Identify which cell holds the provided text, then report its (X, Y) central coordinate. 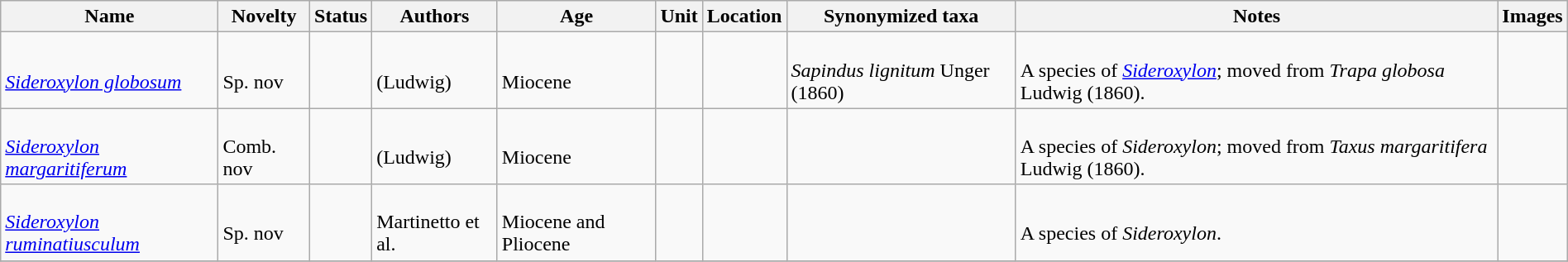
A species of Sideroxylon; moved from Trapa globosa Ludwig (1860). (1256, 70)
Status (341, 17)
Name (109, 17)
Age (576, 17)
A species of Sideroxylon. (1256, 222)
Comb. nov (265, 146)
Sapindus lignitum Unger (1860) (901, 70)
Unit (679, 17)
Synonymized taxa (901, 17)
Sideroxylon ruminatiusculum (109, 222)
Notes (1256, 17)
Authors (435, 17)
Sideroxylon globosum (109, 70)
Novelty (265, 17)
Miocene and Pliocene (576, 222)
Location (744, 17)
A species of Sideroxylon; moved from Taxus margaritifera Ludwig (1860). (1256, 146)
Images (1532, 17)
Sideroxylon margaritiferum (109, 146)
Martinetto et al. (435, 222)
